Extract the [X, Y] coordinate from the center of the cell holding the provided text.  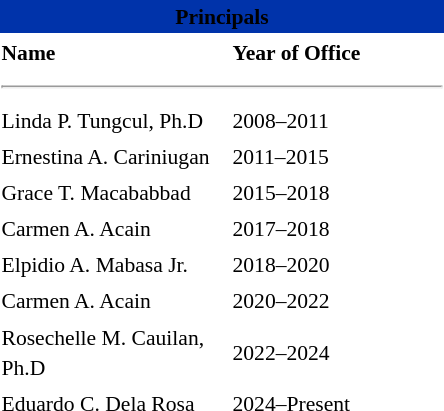
Year of Office [338, 52]
Elpidio A. Mabasa Jr. [114, 264]
2018–2020 [338, 264]
2008–2011 [338, 120]
2022–2024 [338, 352]
Name [114, 52]
Principals [222, 16]
Rosechelle M. Cauilan, Ph.D [114, 352]
Ernestina A. Cariniugan [114, 156]
2017–2018 [338, 228]
Linda P. Tungcul, Ph.D [114, 120]
2015–2018 [338, 192]
Grace T. Macababbad [114, 192]
2020–2022 [338, 300]
2011–2015 [338, 156]
